Search for the cell housing the specified text and yield its [X, Y] center coordinate. 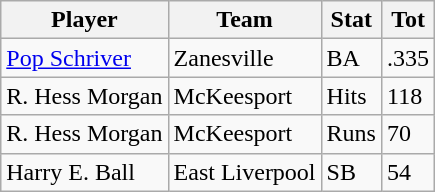
East Liverpool [244, 172]
Team [244, 20]
Harry E. Ball [84, 172]
Stat [351, 20]
BA [351, 58]
Pop Schriver [84, 58]
SB [351, 172]
118 [408, 96]
Tot [408, 20]
Runs [351, 134]
54 [408, 172]
Player [84, 20]
70 [408, 134]
Zanesville [244, 58]
Hits [351, 96]
.335 [408, 58]
